Capture the cell that displays the provided text and extract its (X, Y) central coordinate. 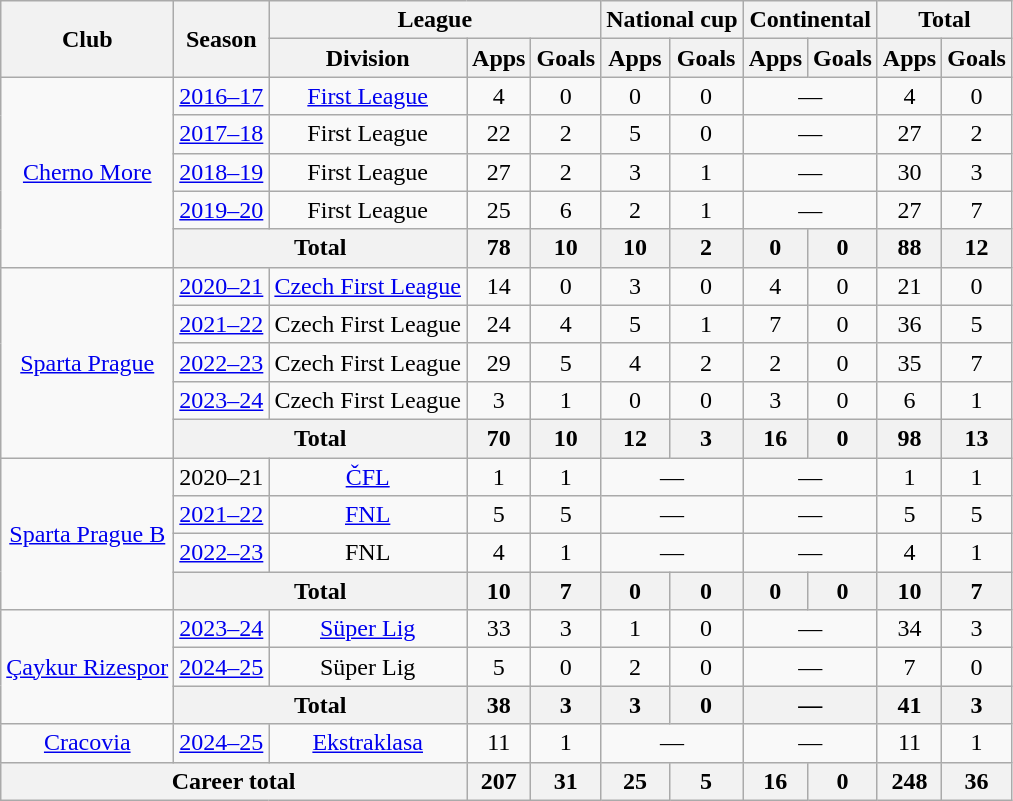
Sparta Prague (88, 362)
35 (909, 362)
78 (499, 248)
Division (368, 58)
2018–19 (222, 172)
2016–17 (222, 96)
22 (499, 134)
30 (909, 172)
33 (499, 629)
National cup (672, 20)
41 (909, 705)
2017–18 (222, 134)
Cracovia (88, 743)
Season (222, 39)
34 (909, 629)
248 (909, 781)
13 (977, 438)
31 (566, 781)
ČFL (368, 477)
Ekstraklasa (368, 743)
Cherno More (88, 172)
Çaykur Rizespor (88, 667)
League (435, 20)
88 (909, 248)
21 (909, 286)
24 (499, 324)
70 (499, 438)
38 (499, 705)
98 (909, 438)
207 (499, 781)
29 (499, 362)
Continental (810, 20)
Sparta Prague B (88, 534)
Club (88, 39)
2019–20 (222, 210)
Career total (234, 781)
14 (499, 286)
